Search for the cell housing the specified text and yield its (X, Y) center coordinate. 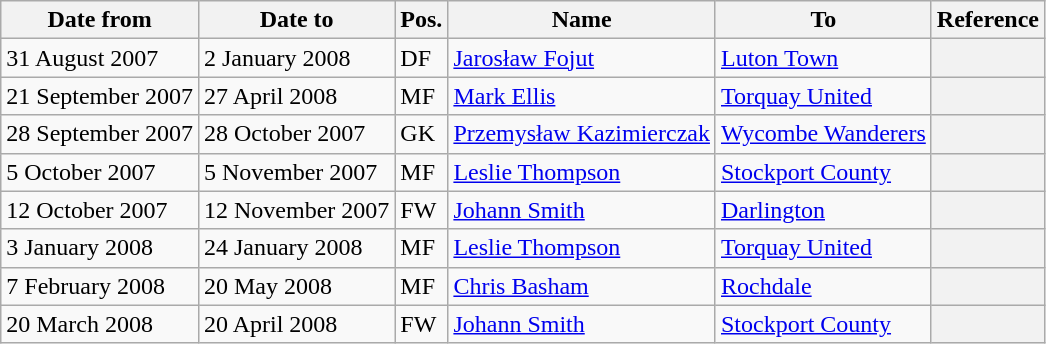
Przemysław Kazimierczak (582, 134)
31 August 2007 (100, 58)
Reference (988, 20)
21 September 2007 (100, 96)
Luton Town (823, 58)
Chris Basham (582, 286)
Wycombe Wanderers (823, 134)
28 October 2007 (296, 134)
To (823, 20)
12 October 2007 (100, 210)
12 November 2007 (296, 210)
27 April 2008 (296, 96)
Jarosław Fojut (582, 58)
Date to (296, 20)
7 February 2008 (100, 286)
Rochdale (823, 286)
Mark Ellis (582, 96)
20 April 2008 (296, 324)
20 May 2008 (296, 286)
20 March 2008 (100, 324)
2 January 2008 (296, 58)
GK (422, 134)
Pos. (422, 20)
Date from (100, 20)
5 November 2007 (296, 172)
28 September 2007 (100, 134)
3 January 2008 (100, 248)
5 October 2007 (100, 172)
24 January 2008 (296, 248)
Darlington (823, 210)
DF (422, 58)
Name (582, 20)
